Return the (X, Y) coordinate for the center point of the cell that contains the specified text.  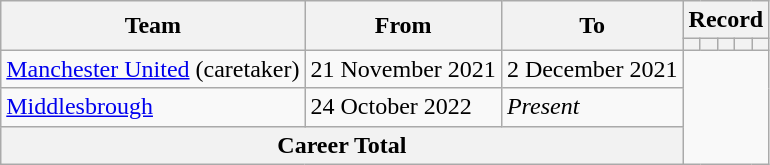
From (403, 26)
To (592, 26)
Record (726, 20)
Manchester United (caretaker) (153, 69)
2 December 2021 (592, 69)
24 October 2022 (403, 107)
Career Total (342, 145)
Team (153, 26)
21 November 2021 (403, 69)
Middlesbrough (153, 107)
Present (592, 107)
